Provide the (x, y) coordinate of the cell's center where the given text is located.  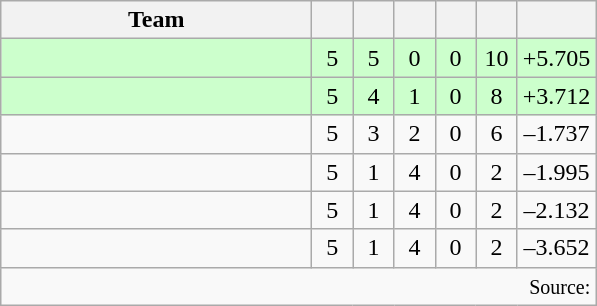
6 (496, 134)
Source: (298, 286)
Team (156, 20)
3 (374, 134)
–3.652 (556, 248)
+3.712 (556, 96)
–1.737 (556, 134)
–1.995 (556, 172)
–2.132 (556, 210)
10 (496, 58)
8 (496, 96)
+5.705 (556, 58)
